Scan for the cell matching the given text and deliver its (X, Y) coordinate at center. 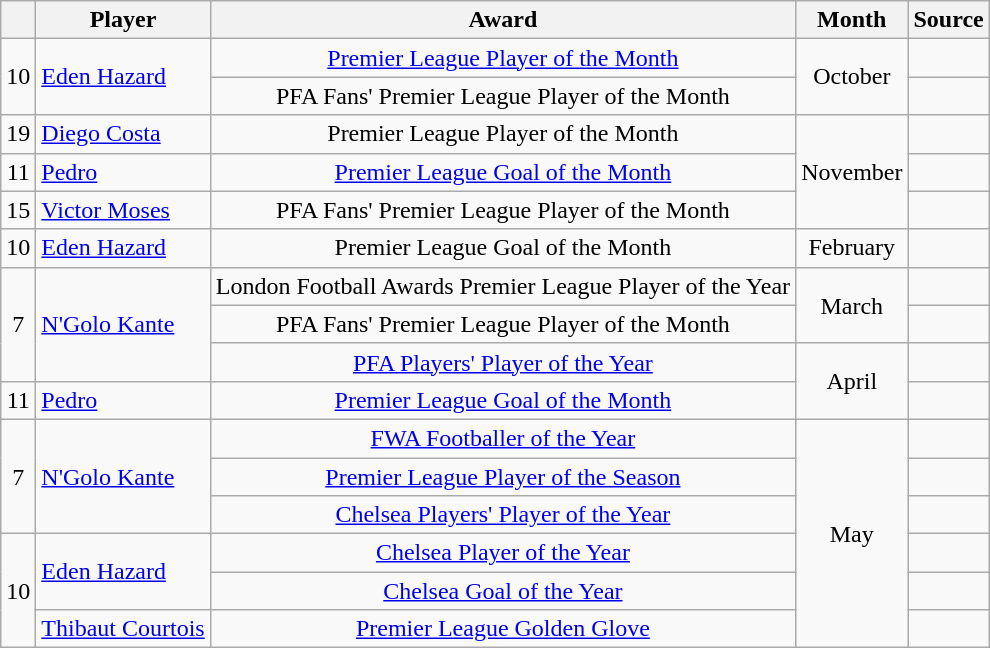
April (852, 381)
Thibaut Courtois (123, 629)
London Football Awards Premier League Player of the Year (502, 286)
15 (18, 210)
October (852, 77)
PFA Players' Player of the Year (502, 362)
Diego Costa (123, 134)
Chelsea Goal of the Year (502, 591)
Source (948, 20)
November (852, 172)
March (852, 305)
May (852, 533)
FWA Footballer of the Year (502, 438)
Chelsea Players' Player of the Year (502, 515)
Victor Moses (123, 210)
Player (123, 20)
Month (852, 20)
Chelsea Player of the Year (502, 553)
February (852, 248)
Premier League Player of the Season (502, 477)
Premier League Golden Glove (502, 629)
Award (502, 20)
19 (18, 134)
